Locate the cell with the specified text and output its [x, y] center coordinate. 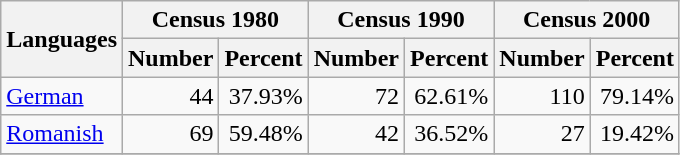
Census 1980 [216, 20]
27 [542, 134]
69 [171, 134]
59.48% [264, 134]
36.52% [450, 134]
German [62, 96]
19.42% [634, 134]
110 [542, 96]
Census 1990 [401, 20]
37.93% [264, 96]
Languages [62, 39]
Census 2000 [587, 20]
42 [356, 134]
79.14% [634, 96]
62.61% [450, 96]
72 [356, 96]
44 [171, 96]
Romanish [62, 134]
